Return the (X, Y) coordinate for the center point of the cell that contains the specified text.  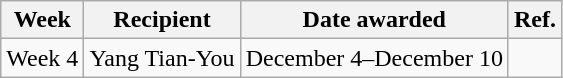
Week 4 (42, 58)
Recipient (162, 20)
Week (42, 20)
Ref. (534, 20)
Yang Tian-You (162, 58)
December 4–December 10 (374, 58)
Date awarded (374, 20)
